Pinpoint the cell where the given text exists, returning its [X, Y] midpoint coordinate. 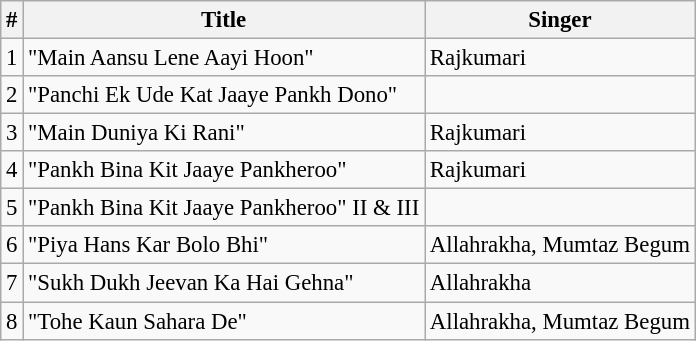
"Main Duniya Ki Rani" [224, 133]
2 [12, 95]
5 [12, 208]
3 [12, 133]
"Sukh Dukh Jeevan Ka Hai Gehna" [224, 283]
"Piya Hans Kar Bolo Bhi" [224, 245]
"Pankh Bina Kit Jaaye Pankheroo" [224, 170]
Singer [560, 20]
"Main Aansu Lene Aayi Hoon" [224, 58]
4 [12, 170]
1 [12, 58]
"Tohe Kaun Sahara De" [224, 321]
7 [12, 283]
# [12, 20]
6 [12, 245]
Title [224, 20]
8 [12, 321]
Allahrakha [560, 283]
"Pankh Bina Kit Jaaye Pankheroo" II & III [224, 208]
"Panchi Ek Ude Kat Jaaye Pankh Dono" [224, 95]
